Pinpoint the cell where the given text exists, returning its (x, y) midpoint coordinate. 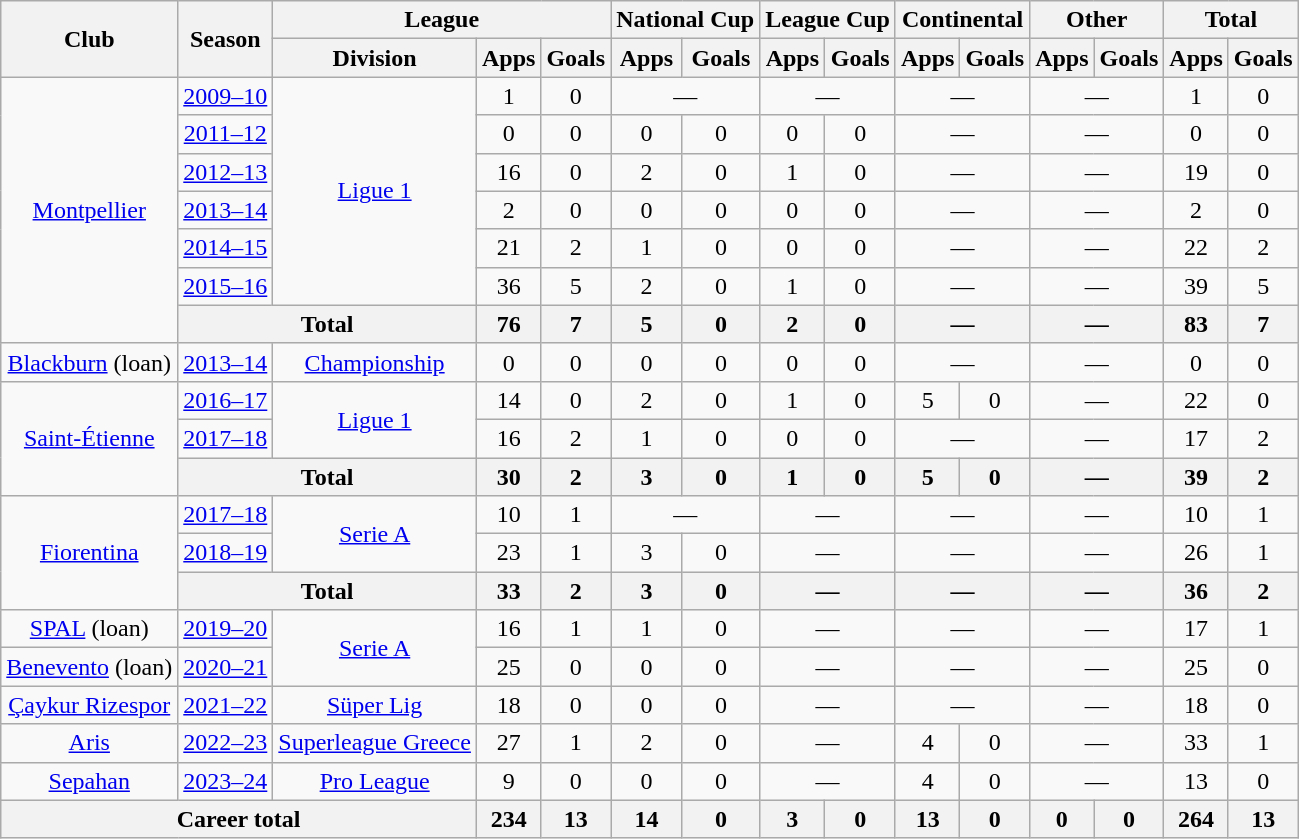
Aris (90, 743)
Championship (375, 362)
2011–12 (226, 134)
2019–20 (226, 629)
SPAL (loan) (90, 629)
2012–13 (226, 172)
Career total (239, 819)
2020–21 (226, 667)
Saint-Étienne (90, 438)
Benevento (loan) (90, 667)
Montpellier (90, 210)
2021–22 (226, 705)
76 (508, 324)
83 (1196, 324)
264 (1196, 819)
2009–10 (226, 96)
National Cup (686, 20)
Fiorentina (90, 553)
2023–24 (226, 781)
Continental (962, 20)
Çaykur Rizespor (90, 705)
Blackburn (loan) (90, 362)
Sepahan (90, 781)
9 (508, 781)
League Cup (828, 20)
Other (1097, 20)
Season (226, 39)
30 (508, 477)
2015–16 (226, 286)
Superleague Greece (375, 743)
2014–15 (226, 248)
21 (508, 248)
19 (1196, 172)
23 (508, 553)
2018–19 (226, 553)
League (442, 20)
26 (1196, 553)
2016–17 (226, 400)
Pro League (375, 781)
2022–23 (226, 743)
Süper Lig (375, 705)
Division (375, 58)
Club (90, 39)
234 (508, 819)
27 (508, 743)
